Scan for the cell matching the given text and deliver its [x, y] coordinate at center. 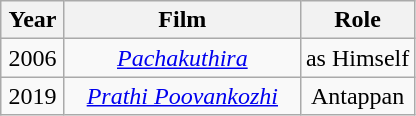
Pachakuthira [182, 58]
2019 [33, 96]
Film [182, 20]
Prathi Poovankozhi [182, 96]
as Himself [357, 58]
Role [357, 20]
Antappan [357, 96]
2006 [33, 58]
Year [33, 20]
